Return (x, y) of the center of cell containing provided text 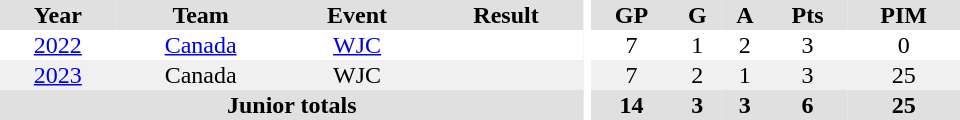
A (745, 15)
G (698, 15)
2022 (58, 45)
Event (358, 15)
Pts (808, 15)
6 (808, 105)
Team (201, 15)
2023 (58, 75)
GP (631, 15)
Result (506, 15)
PIM (904, 15)
Junior totals (292, 105)
14 (631, 105)
Year (58, 15)
0 (904, 45)
